Determine the (X, Y) coordinate at the center of the cell enclosing the given text.  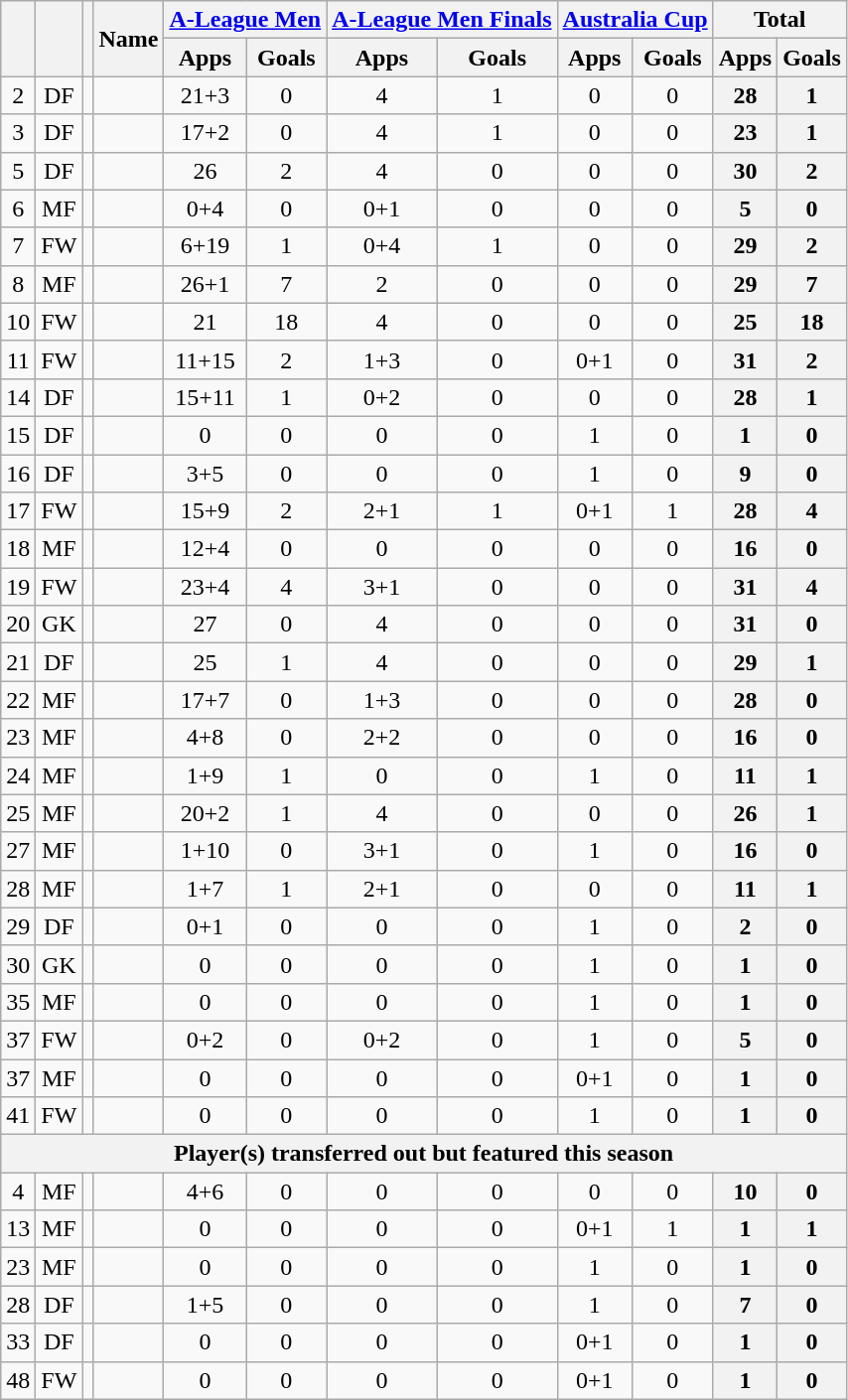
26+1 (205, 284)
17 (18, 511)
41 (18, 1116)
Name (129, 39)
22 (18, 700)
15+11 (205, 397)
3 (18, 133)
1+7 (205, 889)
33 (18, 1342)
17+2 (205, 133)
A-League Men Finals (442, 20)
21+3 (205, 95)
35 (18, 1002)
4+8 (205, 738)
9 (745, 474)
48 (18, 1380)
1+10 (205, 851)
20 (18, 625)
15+9 (205, 511)
13 (18, 1229)
6 (18, 209)
19 (18, 587)
1+5 (205, 1305)
8 (18, 284)
Australia Cup (636, 20)
14 (18, 397)
Total (779, 20)
17+7 (205, 700)
12+4 (205, 549)
15 (18, 435)
23+4 (205, 587)
6+19 (205, 246)
A-League Men (245, 20)
1+9 (205, 775)
3+5 (205, 474)
4+6 (205, 1191)
20+2 (205, 813)
2+2 (382, 738)
24 (18, 775)
Player(s) transferred out but featured this season (424, 1154)
11+15 (205, 359)
